Search for the cell housing the specified text and yield its [x, y] center coordinate. 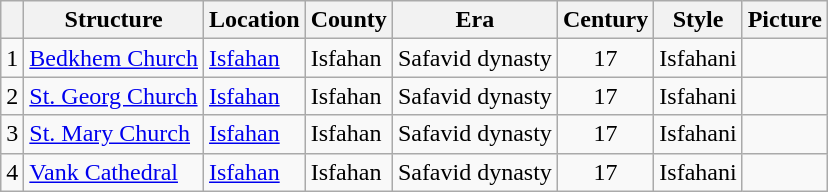
3 [12, 134]
Style [698, 20]
St. Mary Church [114, 134]
Picture [784, 20]
St. Georg Church [114, 96]
4 [12, 172]
Era [474, 20]
Vank Cathedral [114, 172]
1 [12, 58]
2 [12, 96]
Structure [114, 20]
Bedkhem Church [114, 58]
County [348, 20]
Location [255, 20]
Century [605, 20]
